Return (x, y) of the center of cell containing provided text 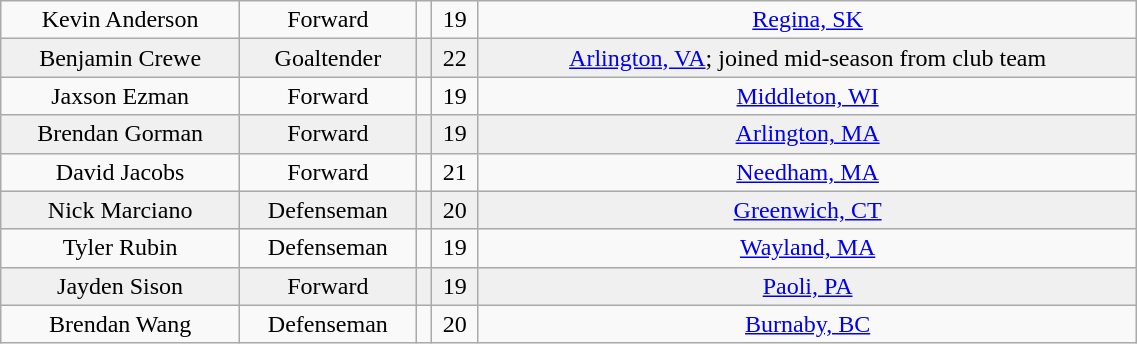
Wayland, MA (807, 248)
Greenwich, CT (807, 210)
Regina, SK (807, 20)
Paoli, PA (807, 286)
Arlington, MA (807, 134)
Nick Marciano (120, 210)
Needham, MA (807, 172)
21 (454, 172)
Brendan Gorman (120, 134)
David Jacobs (120, 172)
Arlington, VA; joined mid-season from club team (807, 58)
Benjamin Crewe (120, 58)
Jayden Sison (120, 286)
Jaxson Ezman (120, 96)
22 (454, 58)
Brendan Wang (120, 324)
Burnaby, BC (807, 324)
Goaltender (328, 58)
Kevin Anderson (120, 20)
Tyler Rubin (120, 248)
Middleton, WI (807, 96)
